Return [x, y] of the center of cell containing provided text 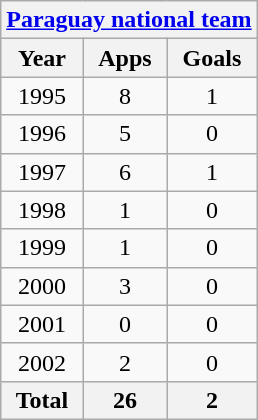
Goals [212, 58]
2002 [42, 362]
3 [125, 286]
1995 [42, 96]
8 [125, 96]
Total [42, 400]
1997 [42, 172]
6 [125, 172]
2000 [42, 286]
5 [125, 134]
1998 [42, 210]
Year [42, 58]
2001 [42, 324]
Paraguay national team [129, 20]
1996 [42, 134]
26 [125, 400]
Apps [125, 58]
1999 [42, 248]
